Scan for the cell matching the given text and deliver its (x, y) coordinate at center. 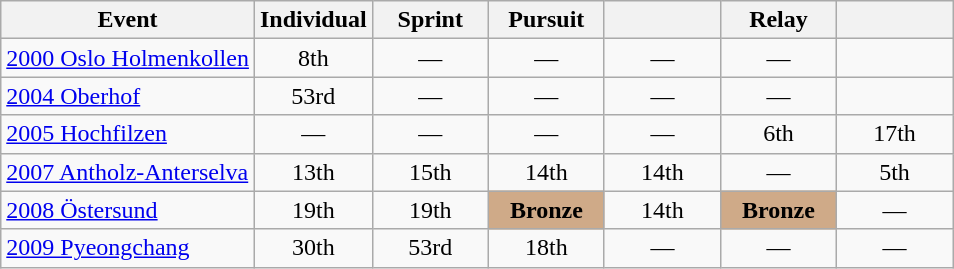
13th (313, 172)
Sprint (430, 20)
8th (313, 58)
6th (778, 134)
Individual (313, 20)
5th (895, 172)
30th (313, 248)
2005 Hochfilzen (128, 134)
2009 Pyeongchang (128, 248)
18th (546, 248)
2008 Östersund (128, 210)
2004 Oberhof (128, 96)
2000 Oslo Holmenkollen (128, 58)
Event (128, 20)
Relay (778, 20)
Pursuit (546, 20)
15th (430, 172)
2007 Antholz-Anterselva (128, 172)
17th (895, 134)
